Provide the (x, y) coordinate of the cell's center where the given text is located.  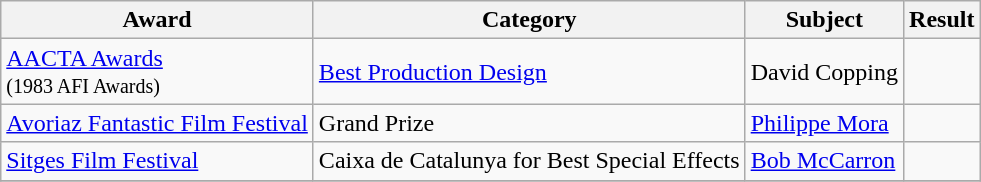
Result (942, 20)
Grand Prize (529, 123)
Best Production Design (529, 72)
Caixa de Catalunya for Best Special Effects (529, 161)
Philippe Mora (824, 123)
Avoriaz Fantastic Film Festival (158, 123)
Sitges Film Festival (158, 161)
David Copping (824, 72)
AACTA Awards(1983 AFI Awards) (158, 72)
Award (158, 20)
Bob McCarron (824, 161)
Subject (824, 20)
Category (529, 20)
